Identify which cell holds the provided text, then report its (X, Y) central coordinate. 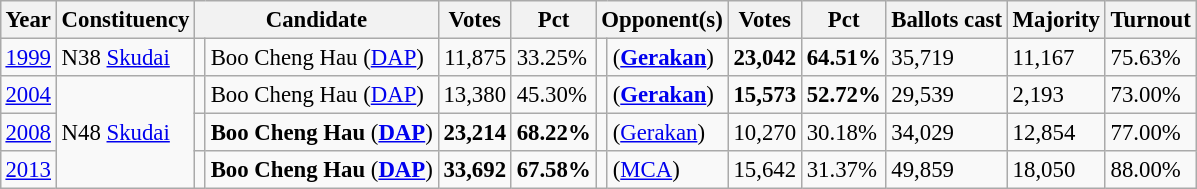
10,270 (764, 133)
2008 (28, 133)
13,380 (474, 95)
35,719 (946, 57)
68.22% (554, 133)
11,167 (1056, 57)
15,642 (764, 170)
75.63% (1150, 57)
23,042 (764, 57)
23,214 (474, 133)
49,859 (946, 170)
33,692 (474, 170)
88.00% (1150, 170)
12,854 (1056, 133)
52.72% (844, 95)
73.00% (1150, 95)
18,050 (1056, 170)
15,573 (764, 95)
Ballots cast (946, 20)
1999 (28, 57)
34,029 (946, 133)
2013 (28, 170)
33.25% (554, 57)
31.37% (844, 170)
64.51% (844, 57)
2,193 (1056, 95)
67.58% (554, 170)
77.00% (1150, 133)
(MCA) (668, 170)
Opponent(s) (662, 20)
N48 Skudai (125, 132)
Majority (1056, 20)
2004 (28, 95)
11,875 (474, 57)
Year (28, 20)
Constituency (125, 20)
N38 Skudai (125, 57)
Candidate (316, 20)
30.18% (844, 133)
45.30% (554, 95)
29,539 (946, 95)
Turnout (1150, 20)
